For the text-containing cell, return its midpoint in [X, Y] coordinate format. 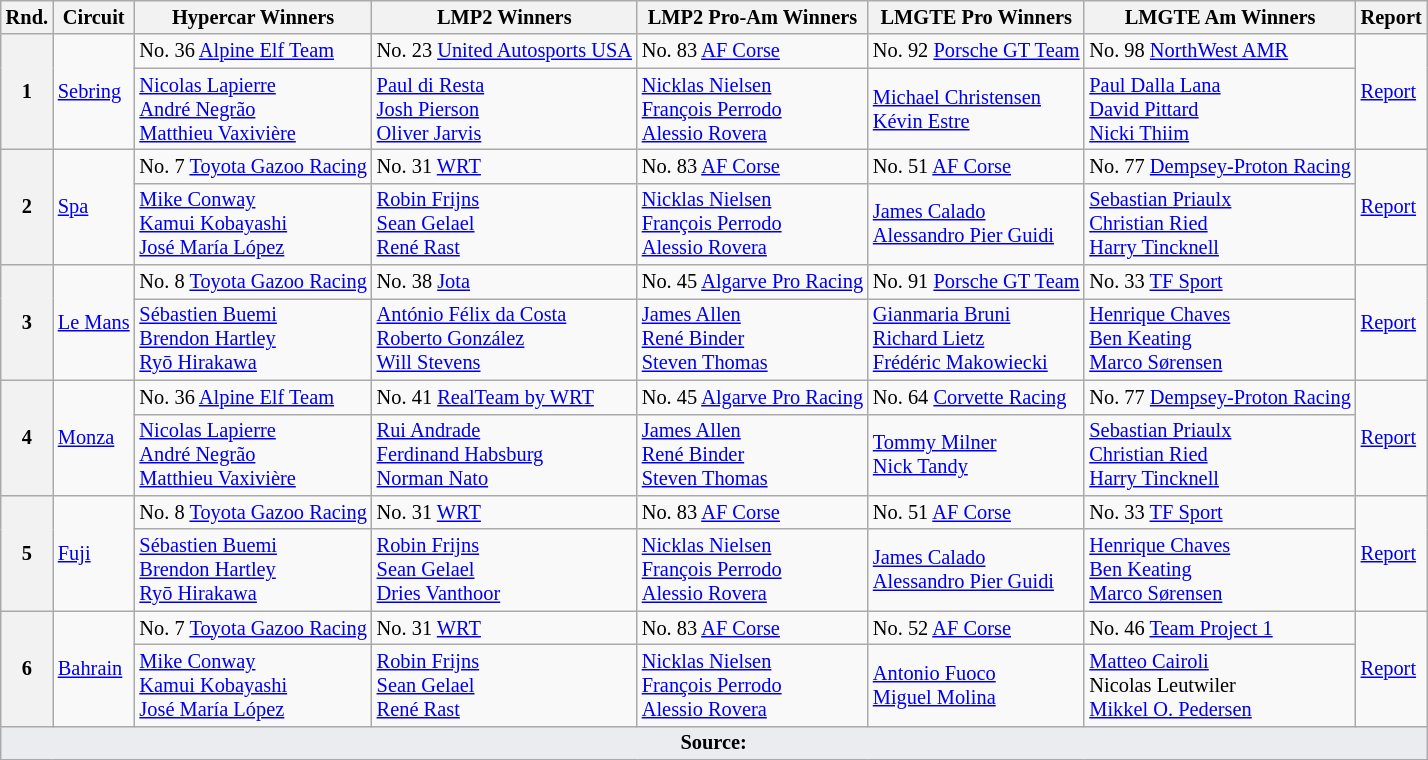
Bahrain [94, 668]
No. 38 Jota [504, 282]
Rnd. [27, 17]
Paul Dalla Lana David Pittard Nicki Thiim [1220, 109]
Source: [714, 743]
Tommy Milner Nick Tandy [976, 455]
No. 23 United Autosports USA [504, 51]
No. 91 Porsche GT Team [976, 282]
LMGTE Am Winners [1220, 17]
No. 98 NorthWest AMR [1220, 51]
No. 41 RealTeam by WRT [504, 397]
Fuji [94, 552]
António Félix da Costa Roberto González Will Stevens [504, 339]
Spa [94, 206]
Robin Frijns Sean Gelael Dries Vanthoor [504, 570]
2 [27, 206]
Matteo Cairoli Nicolas Leutwiler Mikkel O. Pedersen [1220, 685]
LMP2 Pro-Am Winners [752, 17]
Hypercar Winners [254, 17]
Michael Christensen Kévin Estre [976, 109]
Gianmaria Bruni Richard Lietz Frédéric Makowiecki [976, 339]
Monza [94, 438]
Paul di Resta Josh Pierson Oliver Jarvis [504, 109]
No. 92 Porsche GT Team [976, 51]
No. 52 AF Corse [976, 628]
LMP2 Winners [504, 17]
5 [27, 552]
1 [27, 92]
Antonio Fuoco Miguel Molina [976, 685]
4 [27, 438]
Sebring [94, 92]
6 [27, 668]
No. 46 Team Project 1 [1220, 628]
Rui Andrade Ferdinand Habsburg Norman Nato [504, 455]
No. 64 Corvette Racing [976, 397]
LMGTE Pro Winners [976, 17]
Le Mans [94, 322]
3 [27, 322]
Circuit [94, 17]
